Capture the cell that displays the provided text and extract its (X, Y) central coordinate. 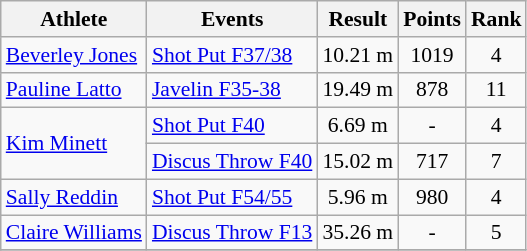
7 (496, 162)
5.96 m (358, 197)
Result (358, 19)
Javelin F35-38 (232, 90)
Kim Minett (74, 144)
6.69 m (358, 126)
Claire Williams (74, 233)
35.26 m (358, 233)
15.02 m (358, 162)
Beverley Jones (74, 55)
Athlete (74, 19)
Shot Put F37/38 (232, 55)
5 (496, 233)
Pauline Latto (74, 90)
Rank (496, 19)
10.21 m (358, 55)
19.49 m (358, 90)
Shot Put F54/55 (232, 197)
878 (432, 90)
Discus Throw F13 (232, 233)
Shot Put F40 (232, 126)
980 (432, 197)
717 (432, 162)
Discus Throw F40 (232, 162)
1019 (432, 55)
Points (432, 19)
11 (496, 90)
Events (232, 19)
Sally Reddin (74, 197)
